Find where the given text appears and provide that cell's center as [X, Y] coordinate. 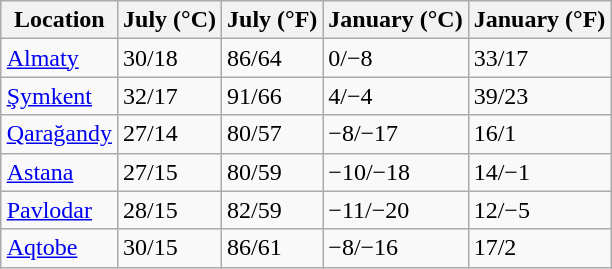
Aqtobe [59, 248]
28/15 [170, 210]
Astana [59, 172]
January (°F) [540, 20]
July (°C) [170, 20]
4/−4 [396, 96]
80/59 [272, 172]
14/−1 [540, 172]
Şymkent [59, 96]
Almaty [59, 58]
12/−5 [540, 210]
16/1 [540, 134]
17/2 [540, 248]
33/17 [540, 58]
−10/−18 [396, 172]
27/15 [170, 172]
30/18 [170, 58]
32/17 [170, 96]
Location [59, 20]
39/23 [540, 96]
Qarağandy [59, 134]
0/−8 [396, 58]
27/14 [170, 134]
Pavlodar [59, 210]
−8/−17 [396, 134]
80/57 [272, 134]
91/66 [272, 96]
86/64 [272, 58]
30/15 [170, 248]
86/61 [272, 248]
July (°F) [272, 20]
January (°C) [396, 20]
−8/−16 [396, 248]
82/59 [272, 210]
−11/−20 [396, 210]
